Pinpoint the cell where the given text exists, returning its [x, y] midpoint coordinate. 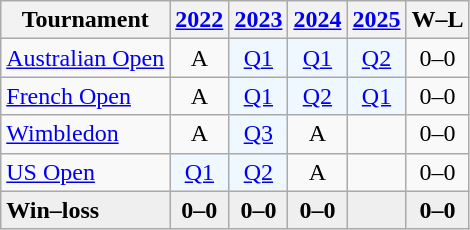
Australian Open [86, 58]
French Open [86, 96]
Wimbledon [86, 134]
2025 [376, 20]
W–L [438, 20]
Win–loss [86, 210]
2022 [200, 20]
US Open [86, 172]
Tournament [86, 20]
2024 [318, 20]
Q3 [258, 134]
2023 [258, 20]
